Detect which cell encompasses the target text, then output its [X, Y] center coordinate. 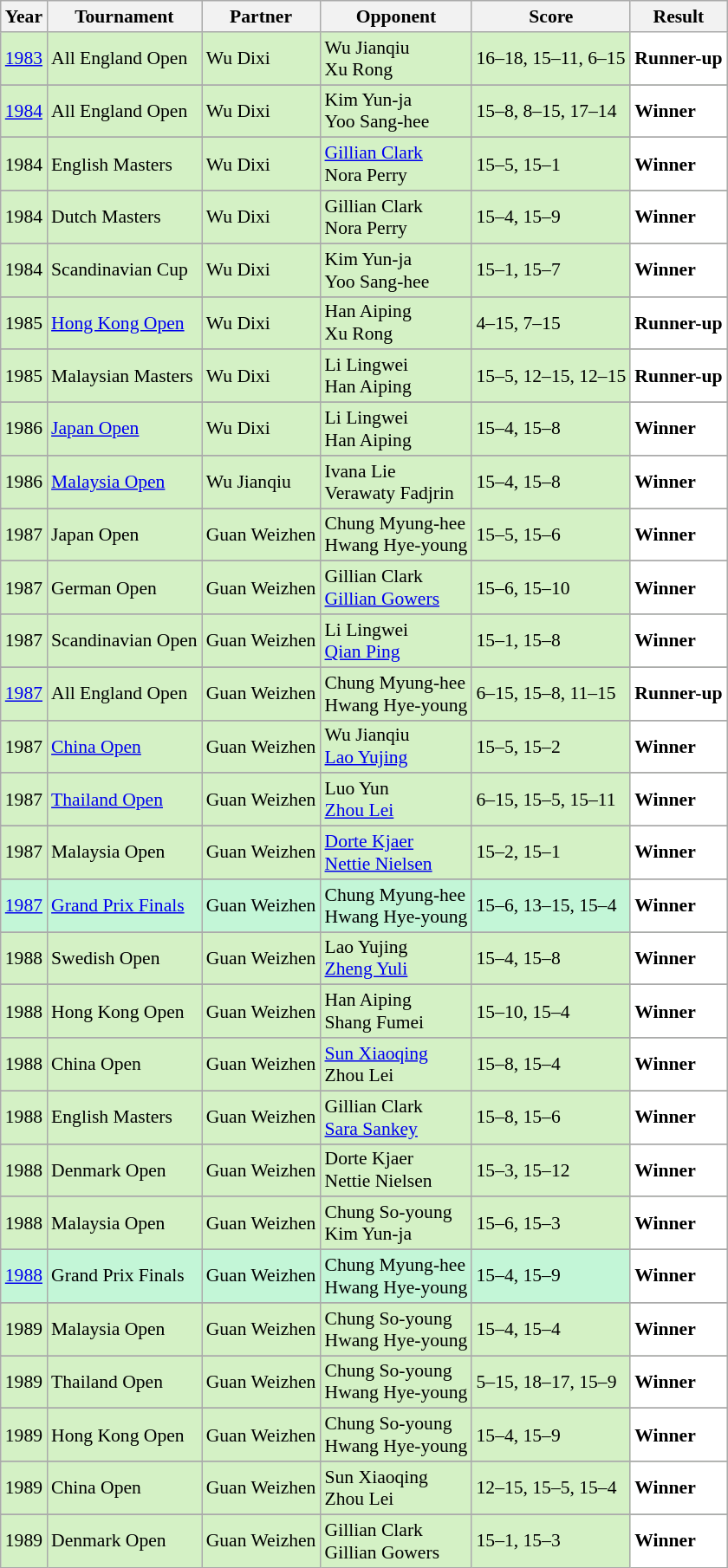
15–8, 8–15, 17–14 [551, 111]
5–15, 18–17, 15–9 [551, 1383]
Ivana Lie Verawaty Fadjrin [395, 482]
Wu Jianqiu [262, 482]
Wu Jianqiu Xu Rong [395, 59]
Scandinavian Cup [125, 270]
Wu Jianqiu Lao Yujing [395, 747]
15–5, 15–1 [551, 165]
15–8, 15–4 [551, 1064]
15–1, 15–7 [551, 270]
Year [24, 16]
4–15, 7–15 [551, 322]
Han Aiping Xu Rong [395, 322]
1983 [24, 59]
15–5, 15–2 [551, 747]
15–5, 15–6 [551, 535]
15–3, 15–12 [551, 1170]
15–1, 15–8 [551, 641]
Result [678, 16]
15–2, 15–1 [551, 852]
Malaysian Masters [125, 376]
12–15, 15–5, 15–4 [551, 1488]
Scandinavian Open [125, 641]
15–6, 15–10 [551, 587]
15–8, 15–6 [551, 1118]
16–18, 15–11, 6–15 [551, 59]
Dutch Masters [125, 217]
Luo Yun Zhou Lei [395, 800]
15–6, 15–3 [551, 1223]
15–5, 12–15, 12–15 [551, 376]
German Open [125, 587]
Swedish Open [125, 958]
15–6, 13–15, 15–4 [551, 906]
Han Aiping Shang Fumei [395, 1012]
6–15, 15–8, 11–15 [551, 693]
15–1, 15–3 [551, 1540]
15–4, 15–4 [551, 1329]
Li Lingwei Qian Ping [395, 641]
6–15, 15–5, 15–11 [551, 800]
Opponent [395, 16]
Partner [262, 16]
Score [551, 16]
Gillian Clark Sara Sankey [395, 1118]
15–10, 15–4 [551, 1012]
Lao Yujing Zheng Yuli [395, 958]
Tournament [125, 16]
Chung So-young Kim Yun-ja [395, 1223]
